Determine the [x, y] coordinate at the center of the cell enclosing the given text.  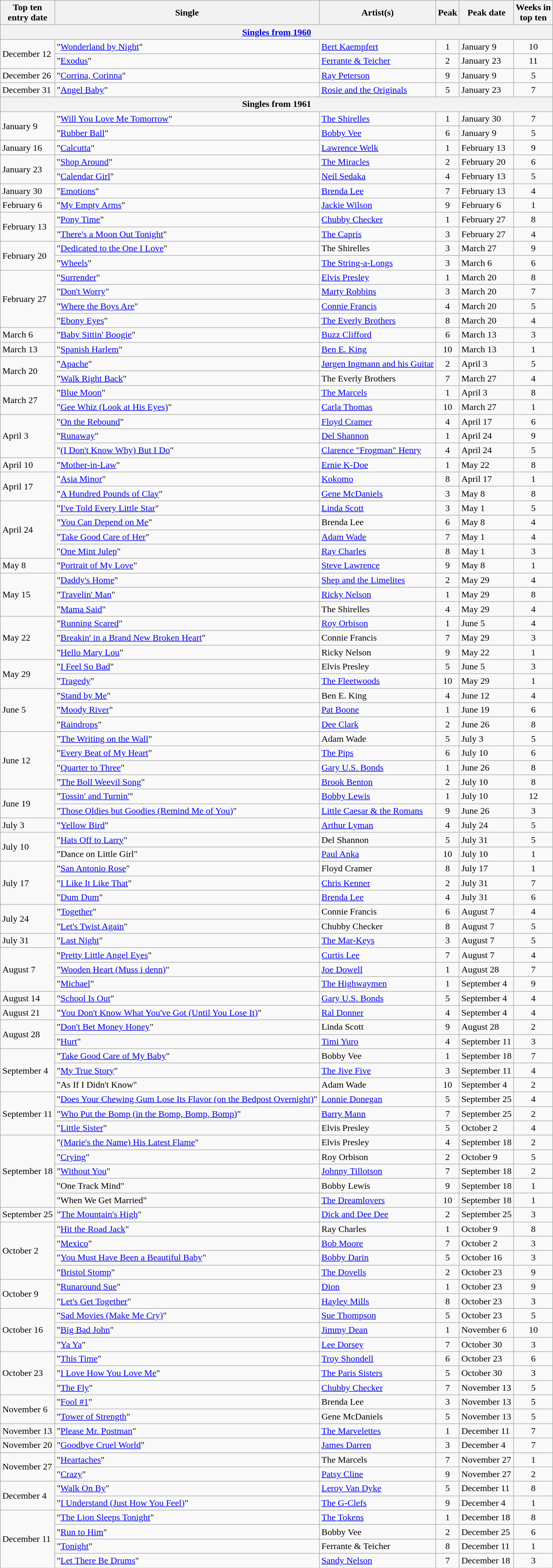
Steve Lawrence [378, 566]
Marty Robbins [378, 292]
"San Antonio Rose" [187, 868]
Troy Shondell [378, 1359]
"A Hundred Pounds of Clay" [187, 494]
"Breakin' in a Brand New Broken Heart" [187, 638]
"Mama Said" [187, 609]
The Dovells [378, 1272]
"(I Don't Know Why) But I Do" [187, 450]
August 21 [28, 1013]
"This Time" [187, 1359]
"Moody River" [187, 710]
"Please Mr. Postman" [187, 1431]
"You Can Depend on Me" [187, 522]
"Baby Sittin' Boogie" [187, 335]
"Where the Boys Are" [187, 306]
"Every Beat of My Heart" [187, 753]
"I Feel So Bad" [187, 667]
Dick and Dee Dee [378, 1215]
"Angel Baby" [187, 90]
"Hello Mary Lou" [187, 652]
The Jive Five [378, 1070]
"You Must Have Been a Beautiful Baby" [187, 1258]
"Wonderland by Night" [187, 47]
Barry Mann [378, 1113]
"Take Good Care of Her" [187, 537]
Bert Kaempfert [378, 47]
The Dreamlovers [378, 1200]
"Dum Dum" [187, 897]
The Paris Sisters [378, 1373]
"Goodbye Cruel World" [187, 1445]
"Don't Worry" [187, 292]
The Marvelettes [378, 1431]
Chris Kenner [378, 883]
Singles from 1960 [277, 32]
"Take Good Care of My Baby" [187, 1056]
"Corrina, Corinna" [187, 75]
"Hurt" [187, 1041]
"Will You Love Me Tomorrow" [187, 119]
Pat Boone [378, 710]
The String-a-Longs [378, 263]
"Travelin' Man" [187, 594]
"Tossin' and Turnin'" [187, 796]
Lee Dorsey [378, 1344]
Patsy Cline [378, 1474]
"Raindrops" [187, 724]
"The Writing on the Wall" [187, 739]
"Running Scared" [187, 623]
"The Fly" [187, 1388]
"(Marie's the Name) His Latest Flame" [187, 1143]
"Crazy" [187, 1474]
Arthur Lyman [378, 825]
11 [533, 61]
"Ya Ya" [187, 1344]
"Crying" [187, 1157]
"Hats Off to Larry" [187, 839]
"My Empty Arms" [187, 205]
"Walk Right Back" [187, 378]
Jimmy Dean [378, 1330]
May 15 [28, 594]
Ernie K-Doe [378, 465]
Top tenentry date [28, 13]
Curtis Lee [378, 955]
Peak date [486, 13]
"The Mountain's High" [187, 1215]
Joe Dowell [378, 969]
November 20 [28, 1445]
"Gee Whiz (Look at His Eyes)" [187, 407]
Peak [448, 13]
"Calcutta" [187, 147]
"Sad Movies (Make Me Cry)" [187, 1315]
"Stand by Me" [187, 696]
The Capris [378, 234]
"Rubber Ball" [187, 133]
"Daddy's Home" [187, 580]
"I Love How You Love Me" [187, 1373]
Ray Peterson [378, 75]
"Dedicated to the One I Love" [187, 249]
"Let There Be Drums" [187, 1560]
"Without You" [187, 1171]
The Miracles [378, 162]
"Walk On By" [187, 1488]
"Those Oldies but Goodies (Remind Me of You)" [187, 811]
Rosie and the Originals [378, 90]
Bobby Darin [378, 1258]
"Mother-in-Law" [187, 465]
"Don't Bet Money Honey" [187, 1027]
"Let's Get Together" [187, 1301]
"Asia Minor" [187, 479]
December 31 [28, 90]
James Darren [378, 1445]
"Heartaches" [187, 1460]
"Let's Twist Again" [187, 926]
"When We Get Married" [187, 1200]
"School Is Out" [187, 998]
The G-Clefs [378, 1503]
"Spanish Harlem" [187, 349]
Lonnie Donegan [378, 1099]
"The Boll Weevil Song" [187, 782]
Paul Anka [378, 854]
The Fleetwoods [378, 681]
The Highwaymen [378, 984]
December 12 [28, 54]
"Fool #1" [187, 1402]
"Hit the Road Jack" [187, 1229]
"Big Bad John" [187, 1330]
"I've Told Every Little Star" [187, 508]
August 14 [28, 998]
The Tokens [378, 1517]
Ral Donner [378, 1013]
Leroy Van Dyke [378, 1488]
"Runaround Sue" [187, 1287]
Dee Clark [378, 724]
"Emotions" [187, 191]
Sandy Nelson [378, 1560]
12 [533, 796]
"Yellow Bird" [187, 825]
Jackie Wilson [378, 205]
Kokomo [378, 479]
"Michael" [187, 984]
Shep and the Limelites [378, 580]
"Pretty Little Angel Eyes" [187, 955]
Single [187, 13]
"Quarter to Three" [187, 768]
The Mar-Keys [378, 941]
"As If I Didn't Know" [187, 1085]
December 26 [28, 75]
"The Lion Sleeps Tonight" [187, 1517]
"Little Sister" [187, 1128]
Dion [378, 1287]
Clarence "Frogman" Henry [378, 450]
"Tower of Strength" [187, 1416]
"I Like It Like That" [187, 883]
April 10 [28, 465]
"Wooden Heart (Muss i denn)" [187, 969]
"You Don't Know What You've Got (Until You Lose It)" [187, 1013]
December 25 [486, 1532]
"Bristol Stomp" [187, 1272]
"One Track Mind" [187, 1186]
"Tragedy" [187, 681]
"Last Night" [187, 941]
Buzz Clifford [378, 335]
"Apache" [187, 364]
Singles from 1961 [277, 104]
"My True Story" [187, 1070]
Sue Thompson [378, 1315]
"There's a Moon Out Tonight" [187, 234]
"Wheels" [187, 263]
"Pony Time" [187, 220]
"On the Rebound" [187, 422]
Artist(s) [378, 13]
Brook Benton [378, 782]
Jørgen Ingmann and his Guitar [378, 364]
"Portrait of My Love" [187, 566]
"One Mint Julep" [187, 551]
Lawrence Welk [378, 147]
"Together" [187, 912]
Bob Moore [378, 1243]
Neil Sedaka [378, 176]
"Run to Him" [187, 1532]
"Blue Moon" [187, 392]
"Tonight" [187, 1546]
"Who Put the Bomp (in the Bomp, Bomp, Bomp)" [187, 1113]
"I Understand (Just How You Feel)" [187, 1503]
"Calendar Girl" [187, 176]
Little Caesar & the Romans [378, 811]
Hayley Mills [378, 1301]
Carla Thomas [378, 407]
Timi Yuro [378, 1041]
"Surrender" [187, 277]
"Ebony Eyes" [187, 320]
Weeks intop ten [533, 13]
"Runaway" [187, 436]
"Mexico" [187, 1243]
Johnny Tillotson [378, 1171]
The Pips [378, 753]
"Shop Around" [187, 162]
"Dance on Little Girl" [187, 854]
January 16 [28, 147]
"Exodus" [187, 61]
"Does Your Chewing Gum Lose Its Flavor (on the Bedpost Overnight)" [187, 1099]
